Pinpoint the cell where the given text exists, returning its (x, y) midpoint coordinate. 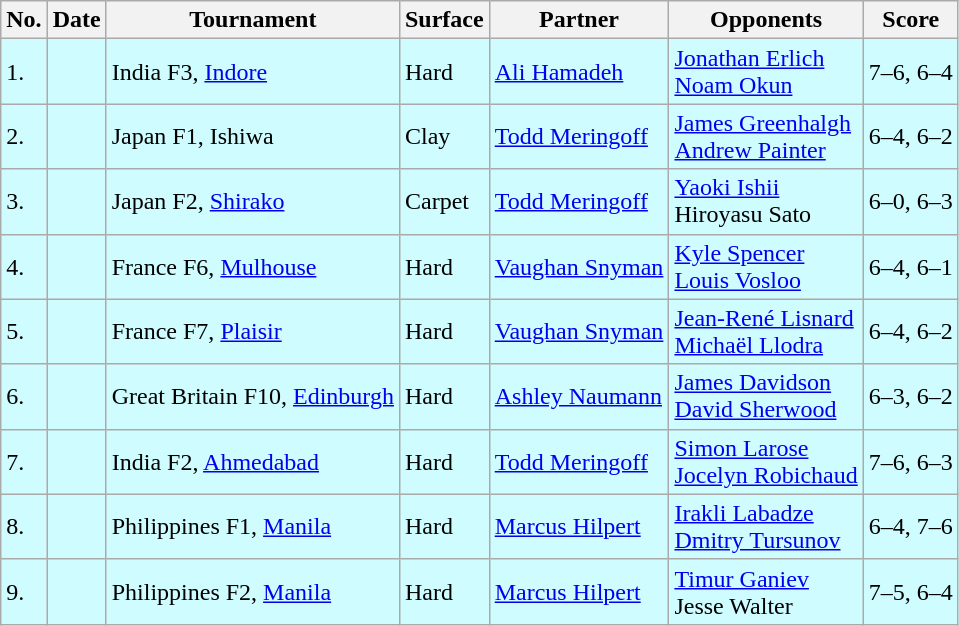
7–5, 6–4 (910, 592)
Philippines F2, Manila (252, 592)
Simon Larose Jocelyn Robichaud (766, 462)
Partner (579, 20)
Date (76, 20)
3. (24, 202)
8. (24, 526)
No. (24, 20)
Ali Hamadeh (579, 72)
Clay (444, 136)
9. (24, 592)
2. (24, 136)
7–6, 6–3 (910, 462)
6–3, 6–2 (910, 396)
6–4, 7–6 (910, 526)
Jean-René Lisnard Michaël Llodra (766, 332)
Carpet (444, 202)
6. (24, 396)
Jonathan Erlich Noam Okun (766, 72)
Yaoki Ishii Hiroyasu Sato (766, 202)
Japan F2, Shirako (252, 202)
Ashley Naumann (579, 396)
France F7, Plaisir (252, 332)
Japan F1, Ishiwa (252, 136)
Philippines F1, Manila (252, 526)
7–6, 6–4 (910, 72)
Surface (444, 20)
Opponents (766, 20)
1. (24, 72)
4. (24, 266)
Score (910, 20)
6–0, 6–3 (910, 202)
6–4, 6–1 (910, 266)
Timur Ganiev Jesse Walter (766, 592)
5. (24, 332)
7. (24, 462)
Irakli Labadze Dmitry Tursunov (766, 526)
Kyle Spencer Louis Vosloo (766, 266)
James Greenhalgh Andrew Painter (766, 136)
Tournament (252, 20)
India F2, Ahmedabad (252, 462)
India F3, Indore (252, 72)
France F6, Mulhouse (252, 266)
Great Britain F10, Edinburgh (252, 396)
James Davidson David Sherwood (766, 396)
